Locate the cell with the specified text and output its [x, y] center coordinate. 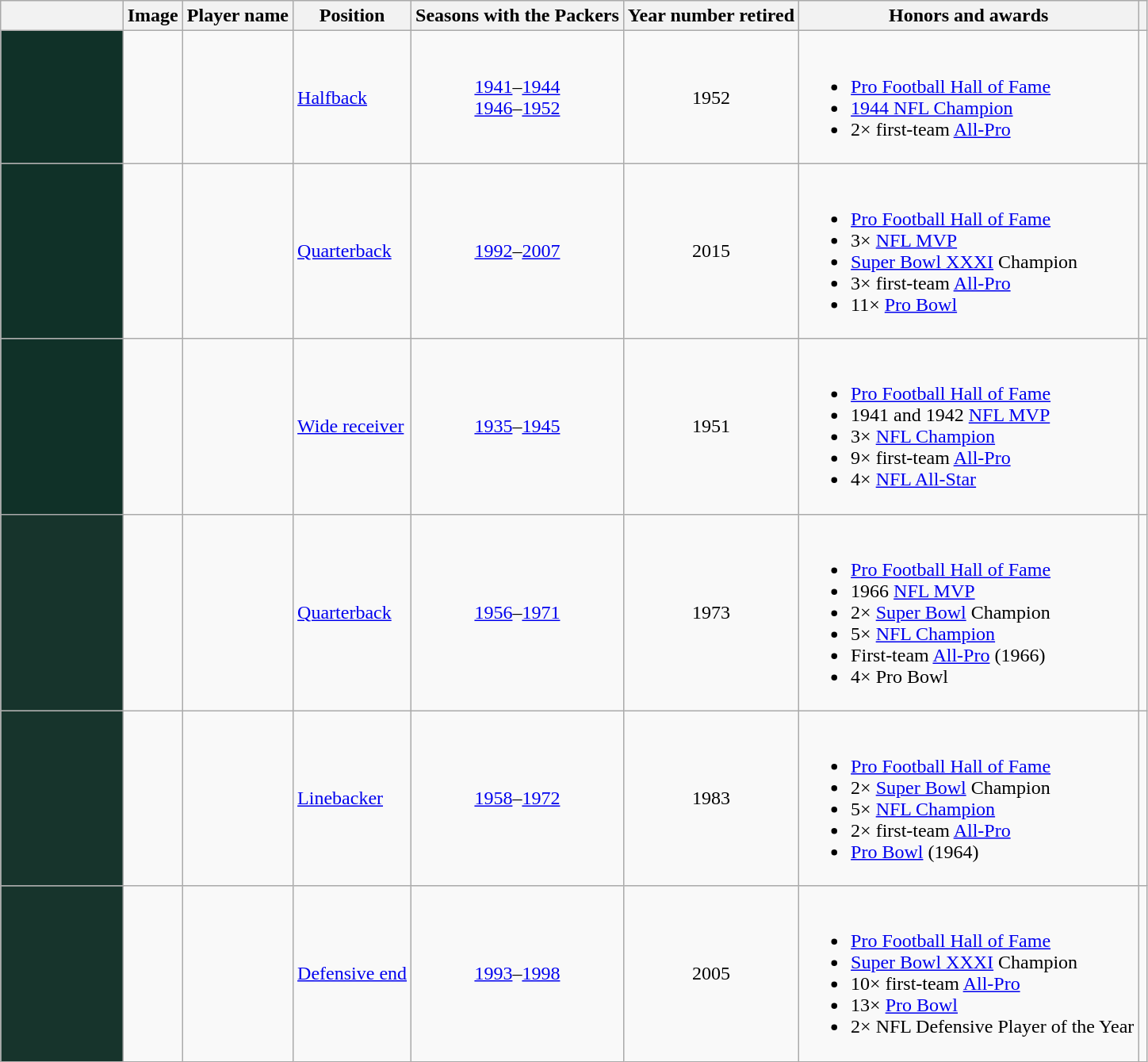
Pro Football Hall of Fame1941 and 1942 NFL MVP3× NFL Champion9× first-team All-Pro4× NFL All-Star [969, 427]
Honors and awards [969, 16]
1993–1998 [518, 974]
2015 [710, 251]
1956–1971 [518, 612]
Image [152, 16]
Halfback [352, 97]
1983 [710, 798]
1973 [710, 612]
Seasons with the Packers [518, 16]
Wide receiver [352, 427]
Pro Football Hall of Fame2× Super Bowl Champion5× NFL Champion2× first-team All-ProPro Bowl (1964) [969, 798]
1935–1945 [518, 427]
1992–2007 [518, 251]
Position [352, 16]
Player name [238, 16]
1958–1972 [518, 798]
Defensive end [352, 974]
Pro Football Hall of Fame1966 NFL MVP2× Super Bowl Champion5× NFL ChampionFirst-team All-Pro (1966)4× Pro Bowl [969, 612]
Pro Football Hall of FameSuper Bowl XXXI Champion10× first-team All-Pro13× Pro Bowl2× NFL Defensive Player of the Year [969, 974]
Pro Football Hall of Fame1944 NFL Champion2× first-team All-Pro [969, 97]
Linebacker [352, 798]
1952 [710, 97]
1941–19441946–1952 [518, 97]
1951 [710, 427]
Year number retired [710, 16]
Pro Football Hall of Fame3× NFL MVPSuper Bowl XXXI Champion3× first-team All-Pro11× Pro Bowl [969, 251]
2005 [710, 974]
